Search for the cell housing the specified text and yield its [X, Y] center coordinate. 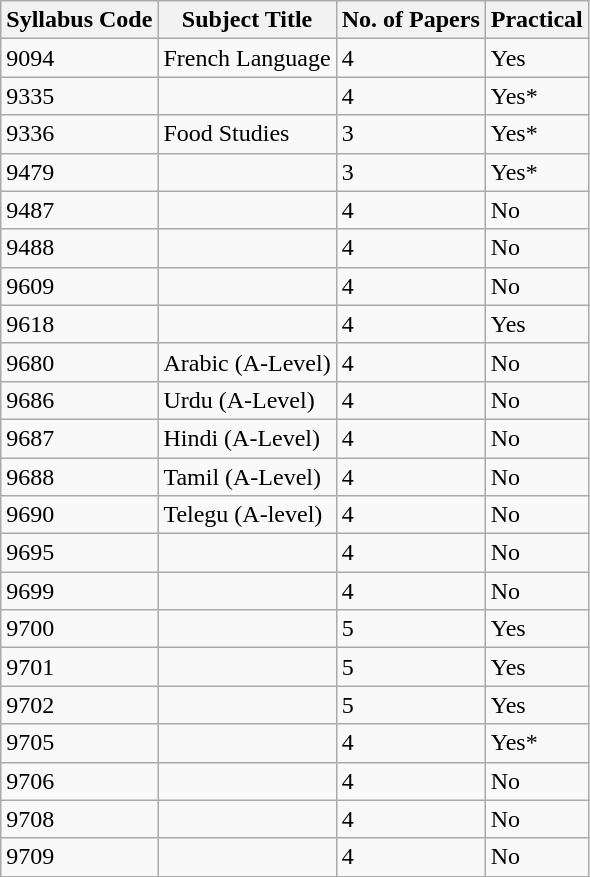
9335 [80, 96]
9609 [80, 286]
No. of Papers [410, 20]
Syllabus Code [80, 20]
French Language [247, 58]
9708 [80, 819]
Hindi (A-Level) [247, 438]
9618 [80, 324]
9690 [80, 515]
Urdu (A-Level) [247, 400]
9336 [80, 134]
9094 [80, 58]
9701 [80, 667]
9709 [80, 857]
Telegu (A-level) [247, 515]
9479 [80, 172]
9702 [80, 705]
9680 [80, 362]
9695 [80, 553]
Arabic (A-Level) [247, 362]
9705 [80, 743]
Tamil (A-Level) [247, 477]
Food Studies [247, 134]
9688 [80, 477]
9687 [80, 438]
Subject Title [247, 20]
9699 [80, 591]
9487 [80, 210]
9700 [80, 629]
9686 [80, 400]
Practical [536, 20]
9706 [80, 781]
9488 [80, 248]
